Provide the [X, Y] coordinate of the cell's center where the given text is located.  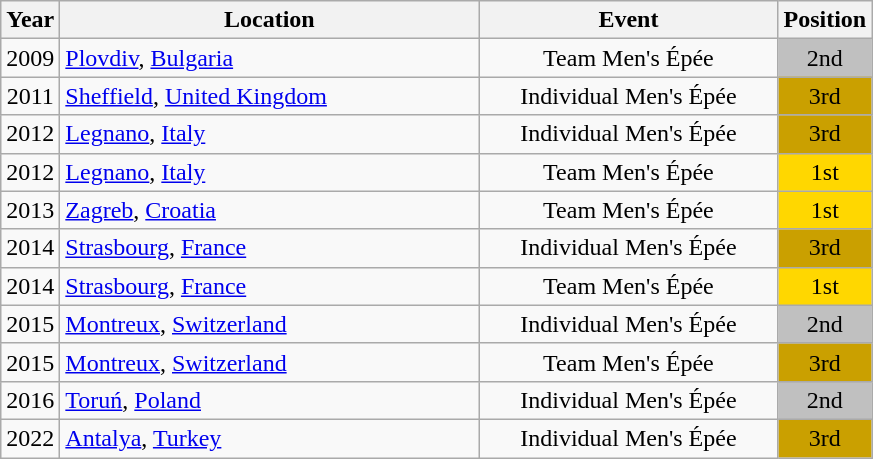
Zagreb, Croatia [270, 210]
Location [270, 20]
Antalya, Turkey [270, 438]
2022 [30, 438]
Year [30, 20]
Toruń, Poland [270, 400]
2013 [30, 210]
2011 [30, 96]
2016 [30, 400]
Sheffield, United Kingdom [270, 96]
Event [628, 20]
Position [825, 20]
Plovdiv, Bulgaria [270, 58]
2009 [30, 58]
